Determine the [x, y] coordinate at the center of the cell enclosing the given text.  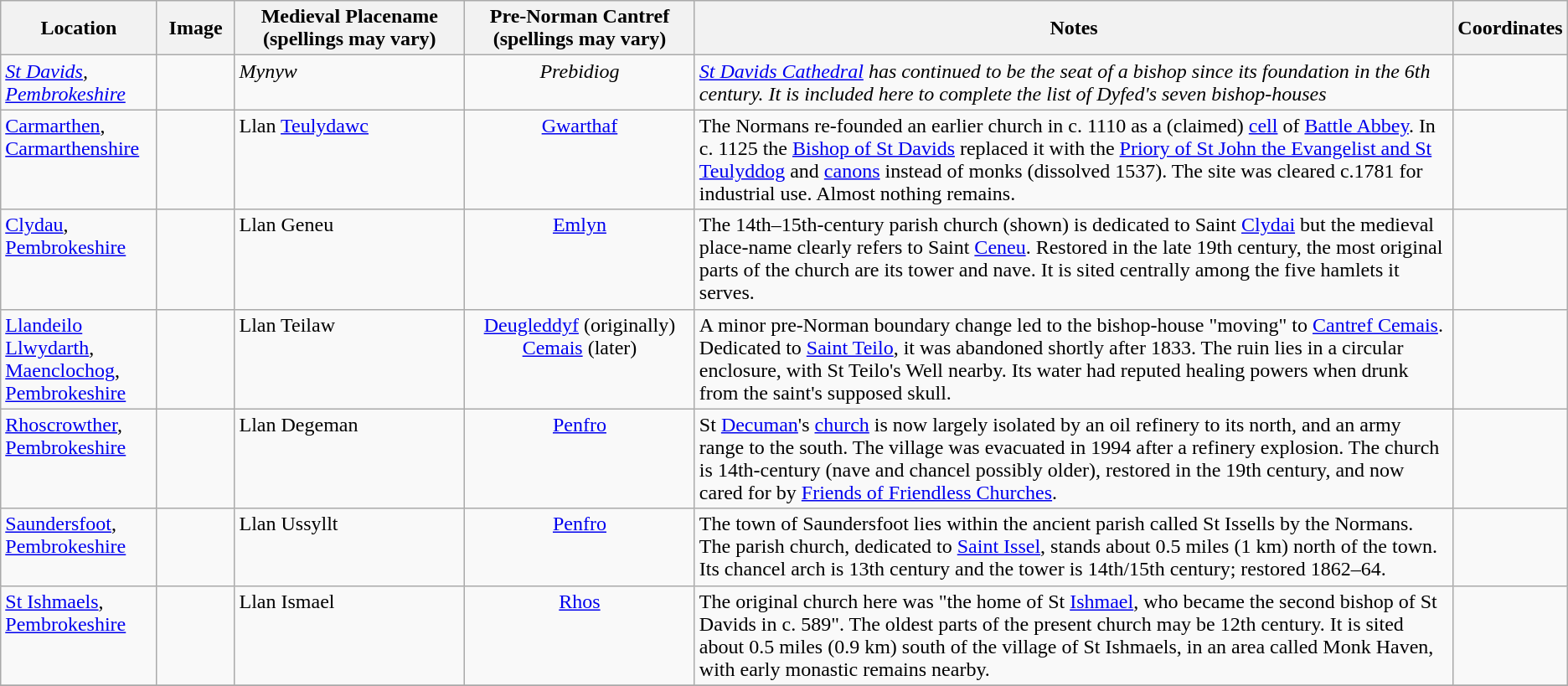
Coordinates [1510, 28]
Carmarthen, Carmarthenshire [79, 159]
Llan Geneu [350, 260]
Prebidiog [580, 82]
Rhoscrowther, Pembrokeshire [79, 459]
St Ishmaels, Pembrokeshire [79, 635]
Emlyn [580, 260]
Llan Degeman [350, 459]
Gwarthaf [580, 159]
Llandeilo Llwydarth, Maenclochog, Pembrokeshire [79, 358]
Deugleddyf (originally) Cemais (later) [580, 358]
Rhos [580, 635]
Mynyw [350, 82]
Medieval Placename (spellings may vary) [350, 28]
Image [196, 28]
Location [79, 28]
Clydau, Pembrokeshire [79, 260]
Llan Ismael [350, 635]
Llan Ussyllt [350, 547]
Llan Teilaw [350, 358]
Llan Teulydawc [350, 159]
Notes [1074, 28]
Saundersfoot, Pembrokeshire [79, 547]
St Davids, Pembrokeshire [79, 82]
Pre-Norman Cantref (spellings may vary) [580, 28]
